Scan for the cell matching the given text and deliver its (x, y) coordinate at center. 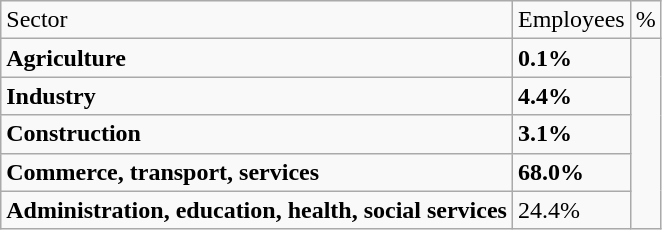
Commerce, transport, services (257, 172)
% (646, 20)
Construction (257, 134)
Agriculture (257, 58)
Sector (257, 20)
Administration, education, health, social services (257, 210)
Employees (571, 20)
Industry (257, 96)
3.1% (571, 134)
24.4% (571, 210)
0.1% (571, 58)
4.4% (571, 96)
68.0% (571, 172)
